Return (x, y) of the center of cell containing provided text 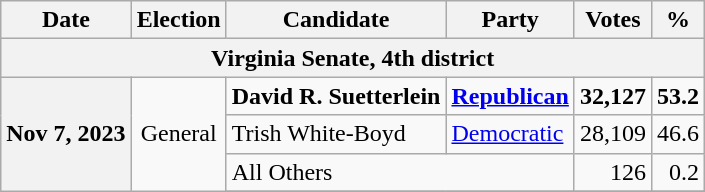
Party (510, 20)
28,109 (612, 134)
Virginia Senate, 4th district (353, 58)
Date (66, 20)
Democratic (510, 134)
General (178, 134)
0.2 (678, 172)
Votes (612, 20)
53.2 (678, 96)
32,127 (612, 96)
Trish White-Boyd (336, 134)
126 (612, 172)
% (678, 20)
Election (178, 20)
Candidate (336, 20)
Republican (510, 96)
David R. Suetterlein (336, 96)
All Others (400, 172)
Nov 7, 2023 (66, 134)
46.6 (678, 134)
